Determine the [x, y] coordinate at the center of the cell enclosing the given text.  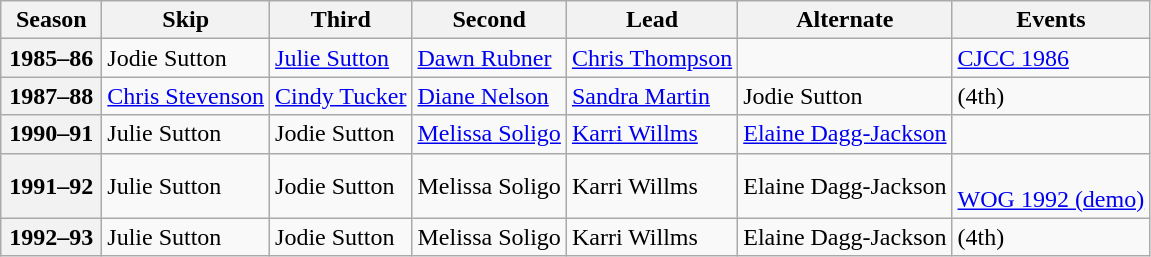
Third [341, 20]
Chris Thompson [652, 58]
Events [1051, 20]
Season [52, 20]
Second [489, 20]
Diane Nelson [489, 96]
1990–91 [52, 134]
1991–92 [52, 186]
Lead [652, 20]
Cindy Tucker [341, 96]
WOG 1992 (demo) [1051, 186]
CJCC 1986 [1051, 58]
Sandra Martin [652, 96]
1987–88 [52, 96]
Chris Stevenson [186, 96]
1992–93 [52, 237]
Alternate [845, 20]
Skip [186, 20]
Dawn Rubner [489, 58]
1985–86 [52, 58]
